Detect which cell encompasses the target text, then output its (X, Y) center coordinate. 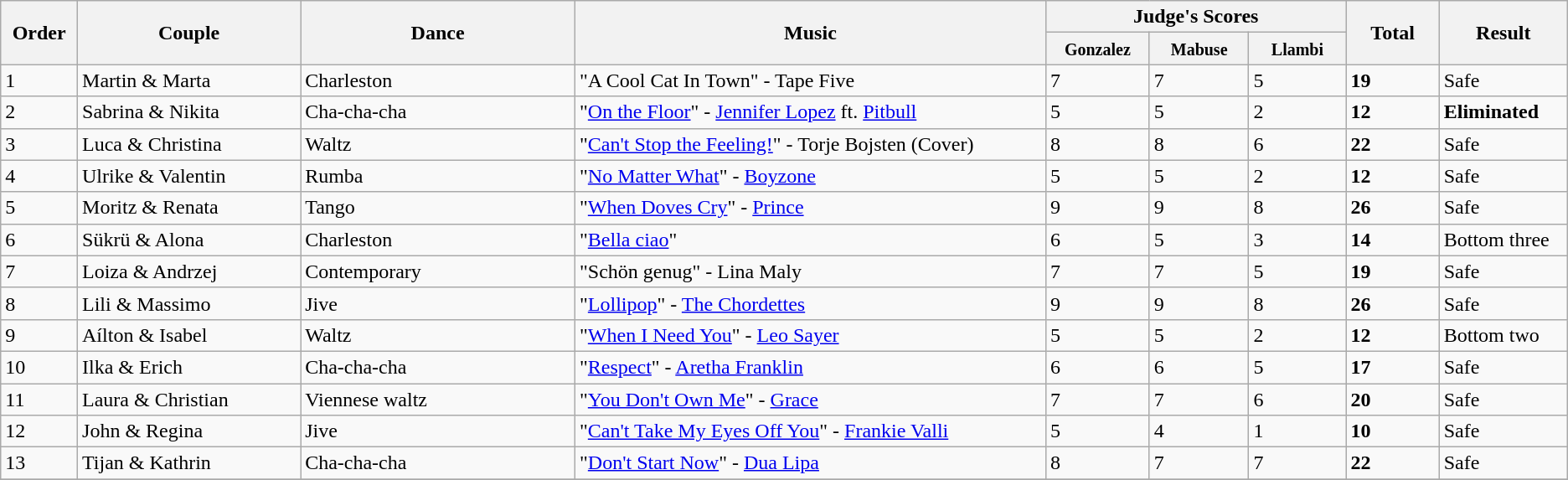
"Respect" - Aretha Franklin (811, 367)
Order (39, 33)
Sükrü & Alona (189, 240)
Result (1503, 33)
"On the Floor" - Jennifer Lopez ft. Pitbull (811, 112)
"When I Need You" - Leo Sayer (811, 335)
Contemporary (438, 271)
Ilka & Erich (189, 367)
Viennese waltz (438, 400)
"Can't Stop the Feeling!" - Torje Bojsten (Cover) (811, 144)
"When Doves Cry" - Prince (811, 208)
Judge's Scores (1195, 17)
Eliminated (1503, 112)
Tijan & Kathrin (189, 463)
20 (1392, 400)
Bottom three (1503, 240)
Martin & Marta (189, 80)
"A Cool Cat In Town" - Tape Five (811, 80)
Luca & Christina (189, 144)
Gonzalez (1097, 49)
Total (1392, 33)
"Schön genug" - Lina Maly (811, 271)
Llambi (1297, 49)
"Can't Take My Eyes Off You" - Frankie Valli (811, 431)
Tango (438, 208)
14 (1392, 240)
Loiza & Andrzej (189, 271)
Bottom two (1503, 335)
"Don't Start Now" - Dua Lipa (811, 463)
Laura & Christian (189, 400)
Sabrina & Nikita (189, 112)
17 (1392, 367)
Music (811, 33)
Dance (438, 33)
Mabuse (1199, 49)
"Bella ciao" (811, 240)
Moritz & Renata (189, 208)
13 (39, 463)
"No Matter What" - Boyzone (811, 176)
Ulrike & Valentin (189, 176)
Lili & Massimo (189, 303)
"Lollipop" - The Chordettes (811, 303)
Couple (189, 33)
Rumba (438, 176)
John & Regina (189, 431)
Aílton & Isabel (189, 335)
"You Don't Own Me" - Grace (811, 400)
11 (39, 400)
